Scan for the cell matching the given text and deliver its [x, y] coordinate at center. 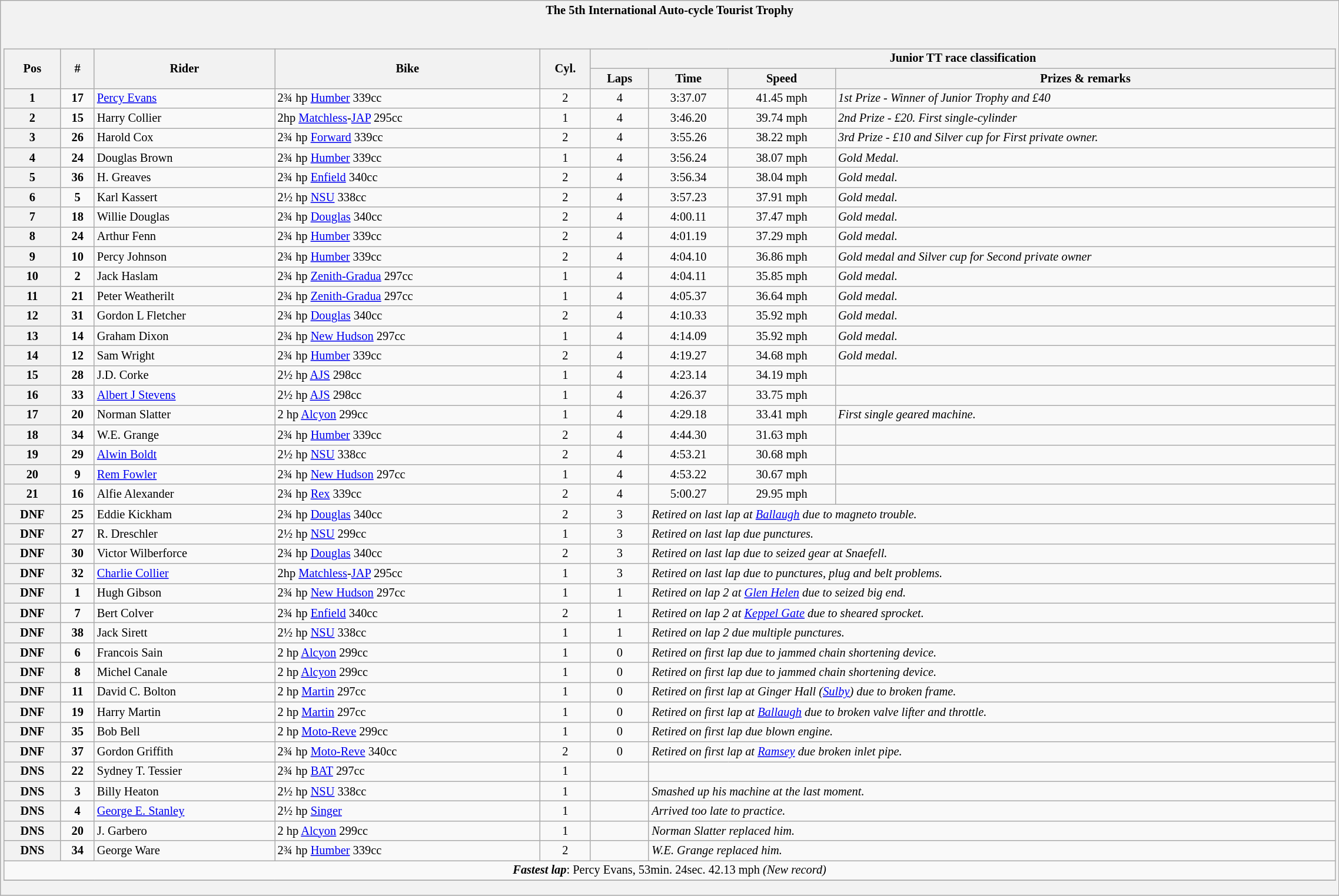
2¾ hp Moto-Reve 340cc [407, 751]
34.68 mph [782, 355]
Time [688, 78]
Prizes & remarks [1085, 78]
27 [78, 534]
26 [78, 138]
Retired on last lap due to punctures, plug and belt problems. [992, 574]
Harry Collier [185, 118]
3:37.07 [688, 98]
Sam Wright [185, 355]
2¾ hp Rex 339cc [407, 494]
38.07 mph [782, 158]
4:05.37 [688, 296]
41.45 mph [782, 98]
Speed [782, 78]
34.19 mph [782, 375]
Retired on lap 2 at Glen Helen due to seized big end. [992, 593]
4:44.30 [688, 435]
2¾ hp Forward 339cc [407, 138]
4:01.19 [688, 237]
H. Greaves [185, 177]
# [78, 68]
Billy Heaton [185, 791]
33.41 mph [782, 415]
David C. Bolton [185, 692]
Michel Canale [185, 672]
Harold Cox [185, 138]
38.04 mph [782, 177]
Gold medal and Silver cup for Second private owner [1085, 257]
Retired on last lap due to seized gear at Snaefell. [992, 554]
4:23.14 [688, 375]
29.95 mph [782, 494]
Sydney T. Tessier [185, 771]
Retired on last lap at Ballaugh due to magneto trouble. [992, 514]
38.22 mph [782, 138]
Retired on first lap at Ginger Hall (Sulby) due to broken frame. [992, 692]
4:10.33 [688, 316]
30.68 mph [782, 455]
Norman Slatter replaced him. [992, 831]
3:46.20 [688, 118]
37 [78, 751]
36.64 mph [782, 296]
3:57.23 [688, 197]
Peter Weatherilt [185, 296]
Hugh Gibson [185, 593]
Victor Wilberforce [185, 554]
Arthur Fenn [185, 237]
38 [78, 632]
4:19.27 [688, 355]
Bob Bell [185, 732]
5:00.27 [688, 494]
36 [78, 177]
W.E. Grange [185, 435]
Jack Haslam [185, 277]
3:56.24 [688, 158]
30 [78, 554]
Alfie Alexander [185, 494]
3:55.26 [688, 138]
2 hp Moto-Reve 299cc [407, 732]
Bert Colver [185, 613]
Harry Martin [185, 712]
3rd Prize - £10 and Silver cup for First private owner. [1085, 138]
29 [78, 455]
35 [78, 732]
37.29 mph [782, 237]
Laps [619, 78]
13 [32, 336]
4:29.18 [688, 415]
George Ware [185, 851]
George E. Stanley [185, 811]
Rem Fowler [185, 474]
36.86 mph [782, 257]
Douglas Brown [185, 158]
Retired on first lap at Ballaugh due to broken valve lifter and throttle. [992, 712]
2½ hp Singer [407, 811]
Arrived too late to practice. [992, 811]
32 [78, 574]
3:56.34 [688, 177]
28 [78, 375]
Willie Douglas [185, 217]
Albert J Stevens [185, 395]
Retired on lap 2 due multiple punctures. [992, 632]
Cyl. [565, 68]
4:04.11 [688, 277]
2¾ hp BAT 297cc [407, 771]
35.85 mph [782, 277]
30.67 mph [782, 474]
First single geared machine. [1085, 415]
4:53.22 [688, 474]
2nd Prize - £20. First single-cylinder [1085, 118]
Junior TT race classification [963, 58]
Eddie Kickham [185, 514]
37.47 mph [782, 217]
Retired on last lap due punctures. [992, 534]
Gordon L Fletcher [185, 316]
J. Garbero [185, 831]
37.91 mph [782, 197]
Bike [407, 68]
Rider [185, 68]
Retired on first lap due blown engine. [992, 732]
Jack Sirett [185, 632]
Gold Medal. [1085, 158]
33.75 mph [782, 395]
Fastest lap: Percy Evans, 53min. 24sec. 42.13 mph (New record) [670, 870]
J.D. Corke [185, 375]
Francois Sain [185, 652]
4:53.21 [688, 455]
4:04.10 [688, 257]
25 [78, 514]
Retired on lap 2 at Keppel Gate due to sheared sprocket. [992, 613]
39.74 mph [782, 118]
Percy Johnson [185, 257]
2½ hp NSU 299cc [407, 534]
1st Prize - Winner of Junior Trophy and £40 [1085, 98]
31 [78, 316]
Pos [32, 68]
Gordon Griffith [185, 751]
22 [78, 771]
4:00.11 [688, 217]
Graham Dixon [185, 336]
Smashed up his machine at the last moment. [992, 791]
33 [78, 395]
Alwin Boldt [185, 455]
4:14.09 [688, 336]
Percy Evans [185, 98]
Charlie Collier [185, 574]
The 5th International Auto-cycle Tourist Trophy [670, 9]
W.E. Grange replaced him. [992, 851]
Retired on first lap at Ramsey due broken inlet pipe. [992, 751]
4:26.37 [688, 395]
31.63 mph [782, 435]
Karl Kassert [185, 197]
R. Dreschler [185, 534]
Norman Slatter [185, 415]
